Determine the [x, y] coordinate at the center of the cell enclosing the given text.  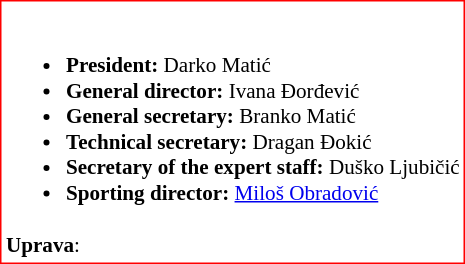
Uprava: [232, 245]
